Provide the (X, Y) coordinate of the cell's center where the given text is located.  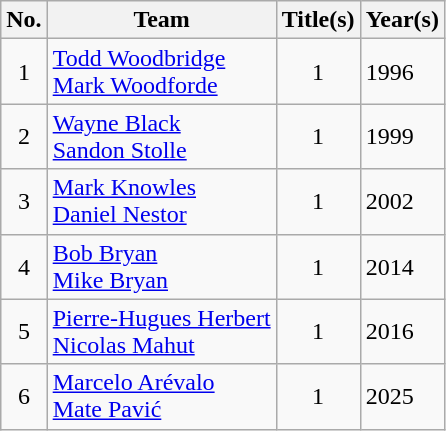
Title(s) (318, 20)
2025 (402, 396)
5 (24, 332)
Wayne Black Sandon Stolle (162, 136)
Todd Woodbridge Mark Woodforde (162, 72)
3 (24, 202)
2016 (402, 332)
2002 (402, 202)
2014 (402, 266)
Year(s) (402, 20)
2 (24, 136)
1996 (402, 72)
No. (24, 20)
Team (162, 20)
1999 (402, 136)
Mark Knowles Daniel Nestor (162, 202)
Bob Bryan Mike Bryan (162, 266)
Marcelo Arévalo Mate Pavić (162, 396)
4 (24, 266)
Pierre-Hugues Herbert Nicolas Mahut (162, 332)
6 (24, 396)
